Locate the cell with the specified text and output its (x, y) center coordinate. 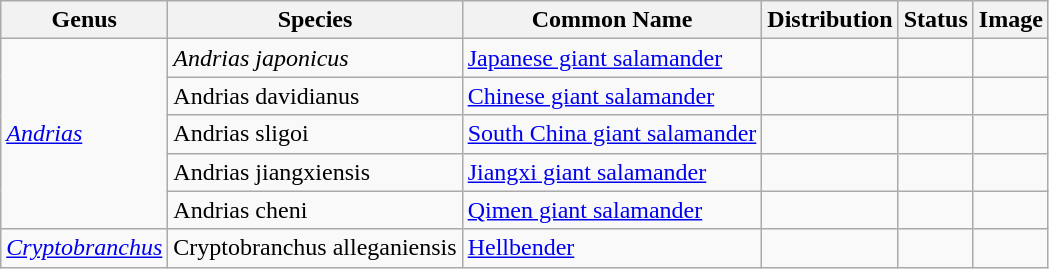
Chinese giant salamander (612, 96)
Common Name (612, 20)
Distribution (830, 20)
Jiangxi giant salamander (612, 172)
Andrias (84, 134)
Species (315, 20)
Image (1010, 20)
Andrias cheni (315, 210)
Japanese giant salamander (612, 58)
Qimen giant salamander (612, 210)
Genus (84, 20)
Andrias japonicus (315, 58)
Status (936, 20)
Cryptobranchus (84, 248)
Andrias jiangxiensis (315, 172)
Hellbender (612, 248)
Andrias sligoi (315, 134)
Cryptobranchus alleganiensis (315, 248)
Andrias davidianus (315, 96)
South China giant salamander (612, 134)
